Pinpoint the cell where the given text exists, returning its [x, y] midpoint coordinate. 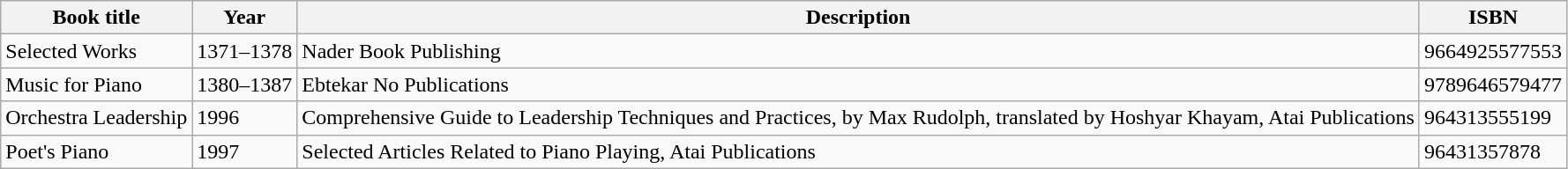
964313555199 [1492, 118]
9789646579477 [1492, 84]
Selected Articles Related to Piano Playing, Atai Publications [859, 151]
Music for Piano [97, 84]
Orchestra Leadership [97, 118]
1371–1378 [245, 51]
Selected Works [97, 51]
9664925577553 [1492, 51]
ISBN [1492, 18]
96431357878 [1492, 151]
Description [859, 18]
Poet's Piano [97, 151]
Nader Book Publishing [859, 51]
Comprehensive Guide to Leadership Techniques and Practices, by Max Rudolph, translated by Hoshyar Khayam, Atai Publications [859, 118]
Ebtekar No Publications [859, 84]
1997 [245, 151]
1996 [245, 118]
Book title [97, 18]
Year [245, 18]
1380–1387 [245, 84]
